Search for the cell housing the specified text and yield its [X, Y] center coordinate. 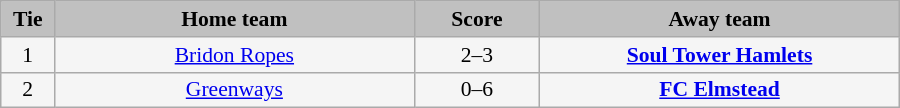
Tie [28, 19]
2–3 [477, 55]
Greenways [234, 90]
Score [477, 19]
1 [28, 55]
FC Elmstead [720, 90]
Soul Tower Hamlets [720, 55]
Home team [234, 19]
Bridon Ropes [234, 55]
Away team [720, 19]
2 [28, 90]
0–6 [477, 90]
